Output the (X, Y) coordinate of the center of the cell containing the given text.  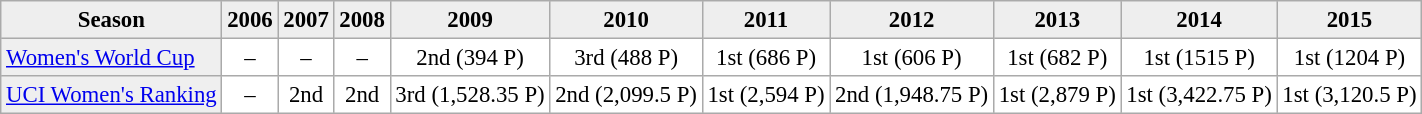
Women's World Cup (112, 57)
3rd (1,528.35 P) (470, 95)
2007 (306, 20)
2011 (766, 20)
1st (3,120.5 P) (1350, 95)
1st (1515 P) (1199, 57)
Season (112, 20)
1st (606 P) (912, 57)
1st (3,422.75 P) (1199, 95)
2nd (2,099.5 P) (626, 95)
2013 (1057, 20)
1st (2,594 P) (766, 95)
2nd (394 P) (470, 57)
2014 (1199, 20)
1st (1204 P) (1350, 57)
3rd (488 P) (626, 57)
2nd (1,948.75 P) (912, 95)
2006 (250, 20)
UCI Women's Ranking (112, 95)
2010 (626, 20)
2008 (362, 20)
1st (682 P) (1057, 57)
2015 (1350, 20)
1st (2,879 P) (1057, 95)
2009 (470, 20)
2012 (912, 20)
1st (686 P) (766, 57)
